For the text-containing cell, return its midpoint in (X, Y) coordinate format. 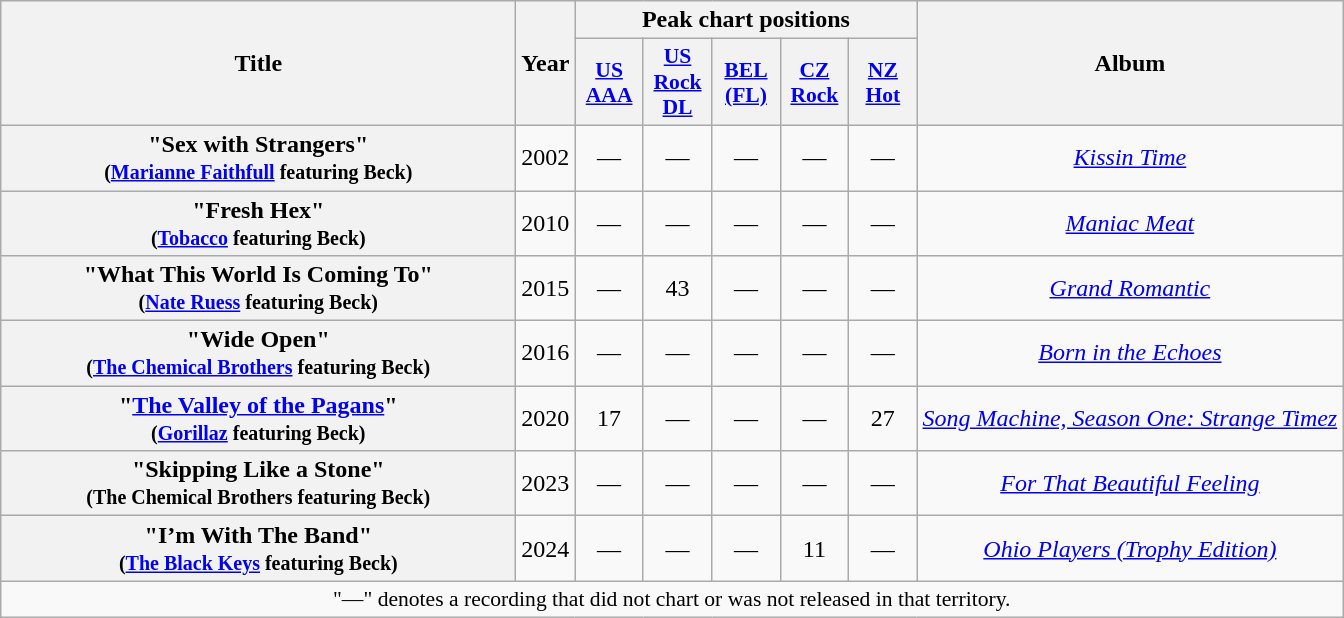
"I’m With The Band"(The Black Keys featuring Beck) (258, 548)
Born in the Echoes (1130, 354)
17 (609, 418)
2023 (546, 484)
BEL(FL) (746, 82)
Year (546, 64)
2015 (546, 288)
11 (814, 548)
"Sex with Strangers"(Marianne Faithfull featuring Beck) (258, 158)
Song Machine, Season One: Strange Timez (1130, 418)
"The Valley of the Pagans"(Gorillaz featuring Beck) (258, 418)
"Fresh Hex"(Tobacco featuring Beck) (258, 222)
Grand Romantic (1130, 288)
"—" denotes a recording that did not chart or was not released in that territory. (672, 599)
"Wide Open"(The Chemical Brothers featuring Beck) (258, 354)
43 (677, 288)
Maniac Meat (1130, 222)
2002 (546, 158)
USRockDL (677, 82)
Ohio Players (Trophy Edition) (1130, 548)
Kissin Time (1130, 158)
For That Beautiful Feeling (1130, 484)
"What This World Is Coming To"(Nate Ruess featuring Beck) (258, 288)
Album (1130, 64)
Title (258, 64)
NZHot (883, 82)
CZRock (814, 82)
2010 (546, 222)
27 (883, 418)
2020 (546, 418)
2016 (546, 354)
Peak chart positions (746, 20)
2024 (546, 548)
USAAA (609, 82)
"Skipping Like a Stone"(The Chemical Brothers featuring Beck) (258, 484)
